Scan for the cell matching the given text and deliver its [X, Y] coordinate at center. 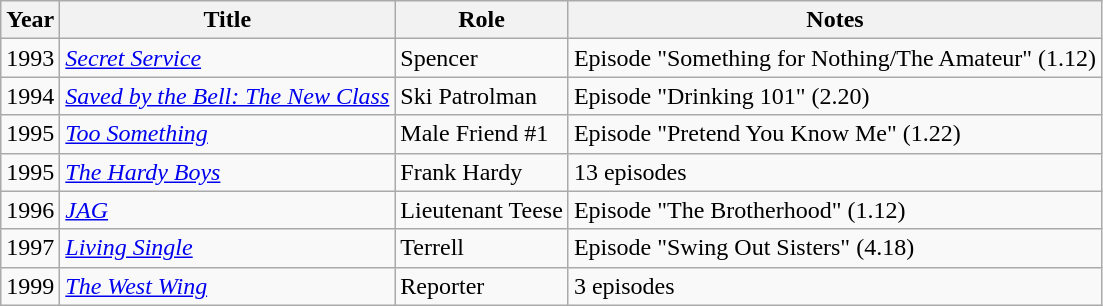
Secret Service [228, 58]
Year [30, 20]
The West Wing [228, 286]
Spencer [482, 58]
Episode "Swing Out Sisters" (4.18) [834, 248]
Male Friend #1 [482, 134]
Saved by the Bell: The New Class [228, 96]
Episode "The Brotherhood" (1.12) [834, 210]
Lieutenant Teese [482, 210]
1997 [30, 248]
Terrell [482, 248]
1994 [30, 96]
Episode "Pretend You Know Me" (1.22) [834, 134]
1996 [30, 210]
Frank Hardy [482, 172]
The Hardy Boys [228, 172]
Living Single [228, 248]
1999 [30, 286]
3 episodes [834, 286]
Notes [834, 20]
JAG [228, 210]
Episode "Something for Nothing/The Amateur" (1.12) [834, 58]
13 episodes [834, 172]
Reporter [482, 286]
Title [228, 20]
1993 [30, 58]
Role [482, 20]
Episode "Drinking 101" (2.20) [834, 96]
Ski Patrolman [482, 96]
Too Something [228, 134]
